Output the [x, y] coordinate of the center of the cell containing the given text.  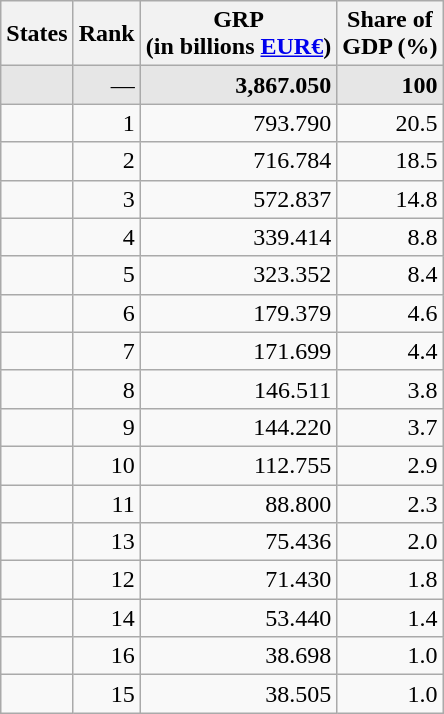
146.511 [238, 389]
3 [106, 199]
4.6 [390, 313]
71.430 [238, 580]
323.352 [238, 275]
10 [106, 465]
18.5 [390, 161]
4 [106, 237]
144.220 [238, 427]
14.8 [390, 199]
1.8 [390, 580]
5 [106, 275]
112.755 [238, 465]
100 [390, 85]
20.5 [390, 123]
2.0 [390, 542]
171.699 [238, 351]
States [37, 34]
8.8 [390, 237]
GRP (in billions EUR€) [238, 34]
88.800 [238, 503]
2 [106, 161]
13 [106, 542]
75.436 [238, 542]
793.790 [238, 123]
716.784 [238, 161]
16 [106, 656]
3.8 [390, 389]
8 [106, 389]
38.698 [238, 656]
2.9 [390, 465]
12 [106, 580]
53.440 [238, 618]
339.414 [238, 237]
— [106, 85]
2.3 [390, 503]
6 [106, 313]
1 [106, 123]
11 [106, 503]
3,867.050 [238, 85]
7 [106, 351]
Share of GDP (%) [390, 34]
1.4 [390, 618]
15 [106, 694]
38.505 [238, 694]
9 [106, 427]
Rank [106, 34]
4.4 [390, 351]
3.7 [390, 427]
572.837 [238, 199]
179.379 [238, 313]
14 [106, 618]
8.4 [390, 275]
